Search for the cell housing the specified text and yield its (x, y) center coordinate. 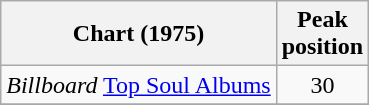
Peakposition (322, 34)
30 (322, 85)
Chart (1975) (138, 34)
Billboard Top Soul Albums (138, 85)
